Return the [X, Y] coordinate for the center point of the cell that contains the specified text.  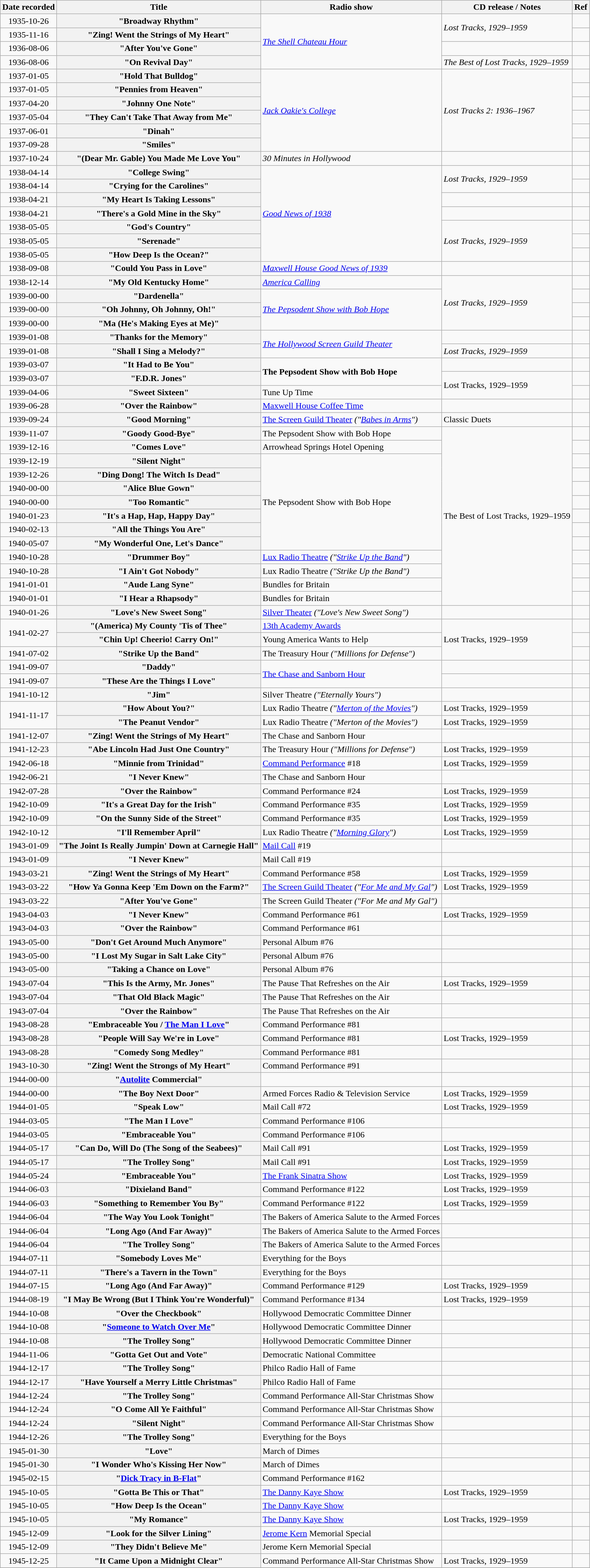
"These Are the Things I Love" [159, 681]
Tune Up Time [351, 392]
"God's Country" [159, 227]
"Good Morning" [159, 420]
"Dixieland Band" [159, 1189]
Democratic National Committee [351, 1355]
Date recorded [29, 7]
"The Man I Love" [159, 1121]
"Goody Good-Bye" [159, 433]
"Crying for the Carolines" [159, 186]
"On Revival Day" [159, 62]
"Serenade" [159, 241]
"Smiles" [159, 144]
Title [159, 7]
"The Joint Is Really Jumpin' Down at Carnegie Hall" [159, 846]
1941-01-01 [29, 584]
1940-01-01 [29, 598]
Young America Wants to Help [351, 640]
1942-06-21 [29, 777]
Good News of 1938 [351, 213]
"(Dear Mr. Gable) You Made Me Love You" [159, 158]
"Embraceable You / The Man I Love" [159, 1024]
"Abe Lincoln Had Just One Country" [159, 750]
"I May Be Wrong (But I Think You're Wonderful)" [159, 1300]
1937-04-20 [29, 103]
1935-11-16 [29, 35]
"This Is the Army, Mr. Jones" [159, 983]
1944-01-05 [29, 1107]
Radio show [351, 7]
"Love" [159, 1451]
1941-12-23 [29, 750]
Command Performance #91 [351, 1066]
"How Deep Is the Ocean?" [159, 255]
1944-11-06 [29, 1355]
"Oh Johnny, Oh Johnny, Oh!" [159, 310]
"It's a Hap, Hap, Happy Day" [159, 516]
"Have Yourself a Merry Little Christmas" [159, 1382]
"Shall I Sing a Melody?" [159, 351]
"Drummer Boy" [159, 557]
Command Performance #24 [351, 791]
"Too Romantic" [159, 502]
"It Came Upon a Midnight Clear" [159, 1561]
Command Performance #134 [351, 1300]
The Screen Guild Theater ("Babes in Arms") [351, 420]
"I Ain't Got Nobody" [159, 571]
1941-07-02 [29, 653]
"Zing! Went the Strongs of My Heart" [159, 1066]
1942-06-18 [29, 763]
"Dinah" [159, 131]
1943-10-30 [29, 1066]
Command Performance #129 [351, 1286]
"Hold That Bulldog" [159, 76]
The Shell Chateau Hour [351, 42]
1945-12-25 [29, 1561]
1937-05-04 [29, 117]
1939-11-07 [29, 433]
1941-11-17 [29, 715]
"How About You?" [159, 708]
America Calling [351, 282]
"Something to Remember You By" [159, 1203]
1942-10-12 [29, 832]
"College Swing" [159, 172]
Mail Call #72 [351, 1107]
1944-05-24 [29, 1176]
Maxwell House Good News of 1939 [351, 268]
"Gotta Be This or That" [159, 1492]
"Broadway Rhythm" [159, 21]
1937-06-01 [29, 131]
1941-10-12 [29, 695]
"Somebody Loves Me" [159, 1258]
The Hollywood Screen Guild Theater [351, 344]
1944-12-26 [29, 1437]
1941-12-07 [29, 736]
"There's a Gold Mine in the Sky" [159, 213]
"Don't Get Around Much Anymore" [159, 942]
1935-10-26 [29, 21]
"Can Do, Will Do (The Song of the Seabees)" [159, 1148]
"I'll Remember April" [159, 832]
1939-04-06 [29, 392]
The Frank Sinatra Show [351, 1176]
Classic Duets [507, 420]
1940-01-26 [29, 612]
1945-02-15 [29, 1478]
"Chin Up! Cheerio! Carry On!" [159, 640]
"I Lost My Sugar in Salt Lake City" [159, 956]
"Strike Up the Band" [159, 653]
1942-07-28 [29, 791]
"Comedy Song Medley" [159, 1052]
Maxwell House Coffee Time [351, 406]
1939-09-24 [29, 420]
"They Can't Take That Away from Me" [159, 117]
"Comes Love" [159, 447]
"Ma (He's Making Eyes at Me)" [159, 323]
Lux Radio Theatre ("Morning Glory") [351, 832]
"Pennies from Heaven" [159, 90]
1940-01-23 [29, 516]
"Minnie from Trinidad" [159, 763]
"Alice Blue Gown" [159, 488]
1938-12-14 [29, 282]
Ref [581, 7]
"My Romance" [159, 1520]
"(America) My County 'Tis of Thee" [159, 626]
1944-07-15 [29, 1286]
1940-02-13 [29, 530]
"The Boy Next Door" [159, 1093]
Arrowhead Springs Hotel Opening [351, 447]
"How Deep Is the Ocean" [159, 1506]
"Jim" [159, 695]
"Look for the Silver Lining" [159, 1533]
1939-12-19 [29, 461]
Command Performance #58 [351, 873]
"That Old Black Magic" [159, 997]
1939-06-28 [29, 406]
"Johnny One Note" [159, 103]
"There's a Tavern in the Town" [159, 1272]
"My Wonderful One, Let's Dance" [159, 543]
"It Had to Be You" [159, 364]
"Aude Lang Syne" [159, 584]
Silver Theater ("Love's New Sweet Song") [351, 612]
Command Performance #162 [351, 1478]
1940-05-07 [29, 543]
"Sweet Sixteen" [159, 392]
Lost Tracks 2: 1936–1967 [507, 110]
"Speak Low" [159, 1107]
"The Peanut Vendor" [159, 722]
"The Way You Look Tonight" [159, 1217]
CD release / Notes [507, 7]
Command Performance #18 [351, 763]
"My Heart Is Taking Lessons" [159, 200]
"I Hear a Rhapsody" [159, 598]
"They Didn't Believe Me" [159, 1547]
"Someone to Watch Over Me" [159, 1327]
"It's a Great Day for the Irish" [159, 804]
"Taking a Chance on Love" [159, 969]
"I Wonder Who's Kissing Her Now" [159, 1464]
"On the Sunny Side of the Street" [159, 818]
"My Old Kentucky Home" [159, 282]
"All the Things You Are" [159, 530]
30 Minutes in Hollywood [351, 158]
1944-08-19 [29, 1300]
"Dardenella" [159, 296]
"Over the Checkbook" [159, 1313]
Silver Theatre ("Eternally Yours") [351, 695]
"Could You Pass in Love" [159, 268]
1943-03-21 [29, 873]
"Thanks for the Memory" [159, 337]
"Ding Dong! The Witch Is Dead" [159, 475]
"Dick Tracy in B-Flat" [159, 1478]
Jack Oakie's College [351, 110]
"Love's New Sweet Song" [159, 612]
"Autolite Commercial" [159, 1080]
1938-09-08 [29, 268]
"Gotta Get Out and Vote" [159, 1355]
"F.D.R. Jones" [159, 378]
"O Come All Ye Faithful" [159, 1409]
1941-02-27 [29, 633]
"Daddy" [159, 667]
1939-12-16 [29, 447]
1939-12-26 [29, 475]
1937-10-24 [29, 158]
"How Ya Gonna Keep 'Em Down on the Farm?" [159, 887]
Armed Forces Radio & Television Service [351, 1093]
1937-09-28 [29, 144]
13th Academy Awards [351, 626]
"People Will Say We're in Love" [159, 1038]
